Return [X, Y] of the center of cell containing provided text 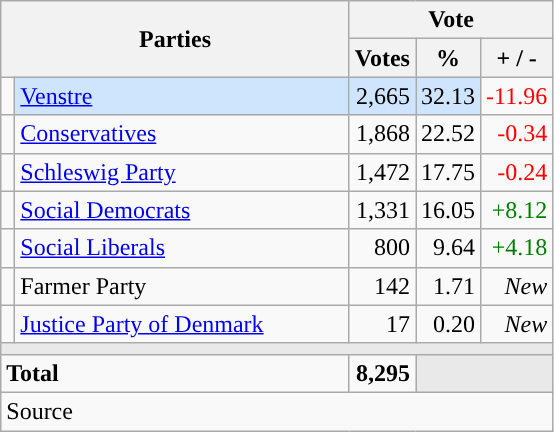
Venstre [182, 96]
-11.96 [517, 96]
Farmer Party [182, 286]
1,472 [382, 172]
142 [382, 286]
0.20 [448, 324]
-0.24 [517, 172]
% [448, 58]
Total [176, 373]
Vote [450, 20]
17.75 [448, 172]
+4.18 [517, 248]
Schleswig Party [182, 172]
8,295 [382, 373]
Source [277, 411]
Conservatives [182, 134]
1,331 [382, 210]
1.71 [448, 286]
16.05 [448, 210]
+ / - [517, 58]
800 [382, 248]
Social Liberals [182, 248]
Parties [176, 39]
9.64 [448, 248]
-0.34 [517, 134]
17 [382, 324]
Votes [382, 58]
2,665 [382, 96]
32.13 [448, 96]
1,868 [382, 134]
+8.12 [517, 210]
22.52 [448, 134]
Justice Party of Denmark [182, 324]
Social Democrats [182, 210]
